Pinpoint the cell where the given text exists, returning its (X, Y) midpoint coordinate. 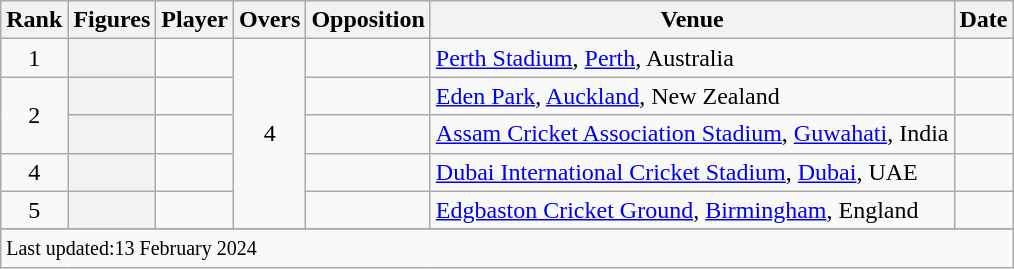
Edgbaston Cricket Ground, Birmingham, England (692, 210)
Dubai International Cricket Stadium, Dubai, UAE (692, 172)
2 (34, 115)
5 (34, 210)
Rank (34, 20)
Opposition (368, 20)
Overs (270, 20)
Assam Cricket Association Stadium, Guwahati, India (692, 134)
1 (34, 58)
Figures (112, 20)
Venue (692, 20)
Date (984, 20)
Eden Park, Auckland, New Zealand (692, 96)
Last updated:13 February 2024 (507, 248)
Perth Stadium, Perth, Australia (692, 58)
Player (195, 20)
